Extract the (X, Y) coordinate from the center of the cell holding the provided text.  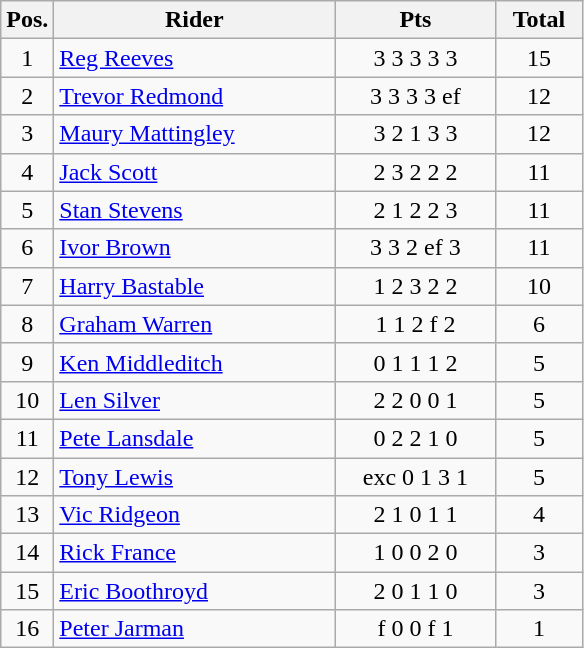
14 (28, 553)
0 2 2 1 0 (416, 438)
1 2 3 2 2 (416, 286)
3 3 3 3 3 (416, 58)
Rick France (194, 553)
Peter Jarman (194, 629)
2 0 1 1 0 (416, 591)
16 (28, 629)
13 (28, 515)
2 3 2 2 2 (416, 172)
1 0 0 2 0 (416, 553)
Graham Warren (194, 324)
9 (28, 362)
Vic Ridgeon (194, 515)
8 (28, 324)
Jack Scott (194, 172)
Eric Boothroyd (194, 591)
7 (28, 286)
Pts (416, 20)
3 2 1 3 3 (416, 134)
2 (28, 96)
Pete Lansdale (194, 438)
Ken Middleditch (194, 362)
2 1 2 2 3 (416, 210)
Pos. (28, 20)
Trevor Redmond (194, 96)
Maury Mattingley (194, 134)
Ivor Brown (194, 248)
Rider (194, 20)
exc 0 1 3 1 (416, 477)
f 0 0 f 1 (416, 629)
3 3 3 3 ef (416, 96)
Harry Bastable (194, 286)
2 1 0 1 1 (416, 515)
1 1 2 f 2 (416, 324)
Stan Stevens (194, 210)
0 1 1 1 2 (416, 362)
Len Silver (194, 400)
Tony Lewis (194, 477)
Total (539, 20)
Reg Reeves (194, 58)
2 2 0 0 1 (416, 400)
3 3 2 ef 3 (416, 248)
